Search for the cell housing the specified text and yield its [x, y] center coordinate. 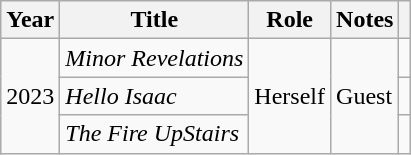
Hello Isaac [154, 96]
Notes [365, 20]
2023 [30, 96]
Guest [365, 96]
Herself [290, 96]
Title [154, 20]
Year [30, 20]
Minor Revelations [154, 58]
The Fire UpStairs [154, 134]
Role [290, 20]
